Determine the (x, y) coordinate at the center of the cell enclosing the given text.  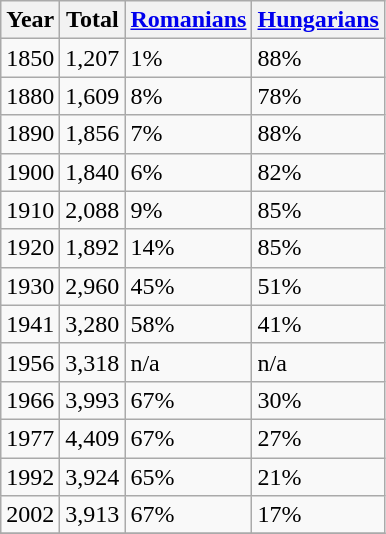
51% (318, 286)
1850 (30, 58)
1956 (30, 362)
3,280 (92, 324)
21% (318, 477)
2002 (30, 515)
1880 (30, 96)
27% (318, 438)
9% (188, 210)
Romanians (188, 20)
1,207 (92, 58)
6% (188, 172)
1,609 (92, 96)
1930 (30, 286)
1920 (30, 248)
1,892 (92, 248)
1900 (30, 172)
17% (318, 515)
78% (318, 96)
82% (318, 172)
30% (318, 400)
41% (318, 324)
58% (188, 324)
1977 (30, 438)
65% (188, 477)
Total (92, 20)
1,856 (92, 134)
7% (188, 134)
1966 (30, 400)
1941 (30, 324)
Year (30, 20)
1890 (30, 134)
45% (188, 286)
3,924 (92, 477)
1,840 (92, 172)
8% (188, 96)
4,409 (92, 438)
Hungarians (318, 20)
1910 (30, 210)
1% (188, 58)
3,318 (92, 362)
14% (188, 248)
3,913 (92, 515)
3,993 (92, 400)
2,088 (92, 210)
1992 (30, 477)
2,960 (92, 286)
